Return the (x, y) coordinate for the center point of the cell that contains the specified text.  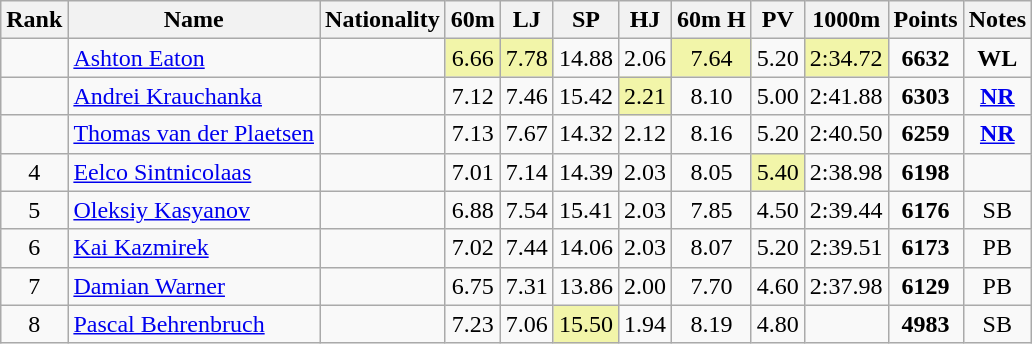
2:38.98 (846, 172)
Nationality (383, 20)
8.16 (712, 134)
Points (926, 20)
14.39 (586, 172)
6303 (926, 96)
5.40 (778, 172)
7.54 (526, 210)
Notes (997, 20)
LJ (526, 20)
13.86 (586, 286)
2.06 (644, 58)
HJ (644, 20)
WL (997, 58)
6632 (926, 58)
6.75 (472, 286)
2.00 (644, 286)
15.41 (586, 210)
Damian Warner (194, 286)
8.07 (712, 248)
14.32 (586, 134)
2:41.88 (846, 96)
Pascal Behrenbruch (194, 324)
6.88 (472, 210)
2:37.98 (846, 286)
Thomas van der Plaetsen (194, 134)
7.12 (472, 96)
2:39.44 (846, 210)
Kai Kazmirek (194, 248)
4.60 (778, 286)
6.66 (472, 58)
7.64 (712, 58)
Rank (34, 20)
7.02 (472, 248)
2.12 (644, 134)
Oleksiy Kasyanov (194, 210)
6129 (926, 286)
6198 (926, 172)
5 (34, 210)
7.01 (472, 172)
8.10 (712, 96)
5.00 (778, 96)
2:40.50 (846, 134)
2.21 (644, 96)
7.78 (526, 58)
PV (778, 20)
15.50 (586, 324)
Ashton Eaton (194, 58)
60m H (712, 20)
6176 (926, 210)
6173 (926, 248)
7.23 (472, 324)
4.80 (778, 324)
7.44 (526, 248)
6259 (926, 134)
7.31 (526, 286)
7.70 (712, 286)
60m (472, 20)
2:34.72 (846, 58)
7 (34, 286)
4983 (926, 324)
14.88 (586, 58)
1000m (846, 20)
7.46 (526, 96)
7.13 (472, 134)
SP (586, 20)
8.19 (712, 324)
8 (34, 324)
6 (34, 248)
Andrei Krauchanka (194, 96)
1.94 (644, 324)
7.85 (712, 210)
15.42 (586, 96)
7.14 (526, 172)
8.05 (712, 172)
14.06 (586, 248)
Eelco Sintnicolaas (194, 172)
7.67 (526, 134)
2:39.51 (846, 248)
4 (34, 172)
7.06 (526, 324)
Name (194, 20)
4.50 (778, 210)
